Extract the (X, Y) coordinate from the center of the cell holding the provided text.  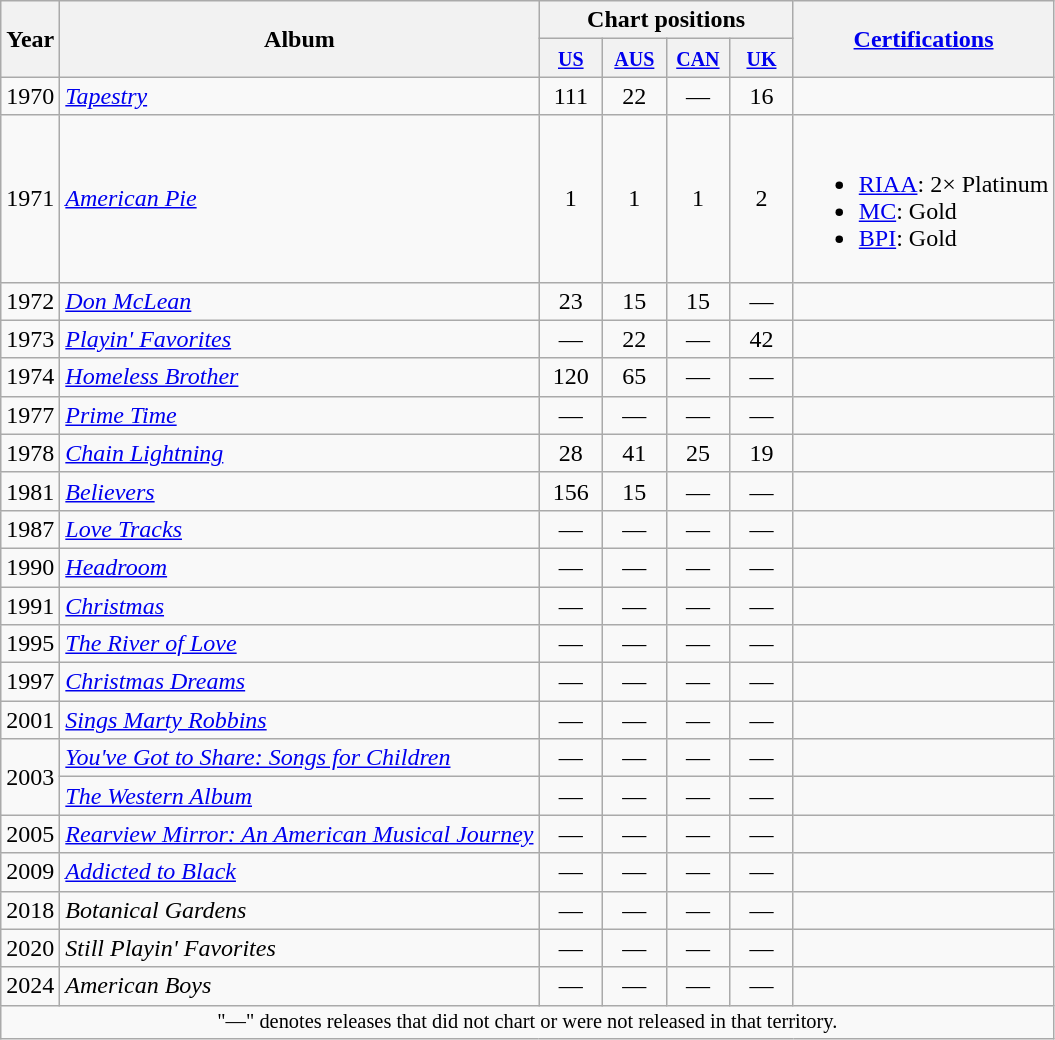
65 (635, 377)
Believers (300, 491)
CAN (698, 58)
American Boys (300, 986)
156 (571, 491)
Rearview Mirror: An American Musical Journey (300, 834)
UK (762, 58)
Christmas Dreams (300, 682)
Playin' Favorites (300, 339)
Album (300, 39)
1977 (30, 415)
28 (571, 453)
1970 (30, 96)
2001 (30, 720)
Chart positions (666, 20)
16 (762, 96)
Addicted to Black (300, 872)
2005 (30, 834)
120 (571, 377)
RIAA: 2× PlatinumMC: GoldBPI: Gold (924, 198)
Botanical Gardens (300, 910)
The River of Love (300, 644)
2 (762, 198)
1991 (30, 605)
Sings Marty Robbins (300, 720)
42 (762, 339)
41 (635, 453)
Headroom (300, 567)
1995 (30, 644)
2024 (30, 986)
1997 (30, 682)
1973 (30, 339)
The Western Album (300, 796)
American Pie (300, 198)
19 (762, 453)
Tapestry (300, 96)
Still Playin' Favorites (300, 948)
US (571, 58)
25 (698, 453)
1971 (30, 198)
1974 (30, 377)
1981 (30, 491)
23 (571, 301)
You've Got to Share: Songs for Children (300, 758)
Love Tracks (300, 529)
1990 (30, 567)
2009 (30, 872)
Year (30, 39)
2018 (30, 910)
2020 (30, 948)
Christmas (300, 605)
"—" denotes releases that did not chart or were not released in that territory. (528, 1022)
1978 (30, 453)
Prime Time (300, 415)
1972 (30, 301)
Certifications (924, 39)
111 (571, 96)
AUS (635, 58)
2003 (30, 777)
Don McLean (300, 301)
Chain Lightning (300, 453)
Homeless Brother (300, 377)
1987 (30, 529)
